Find where the given text appears and provide that cell's center as (x, y) coordinate. 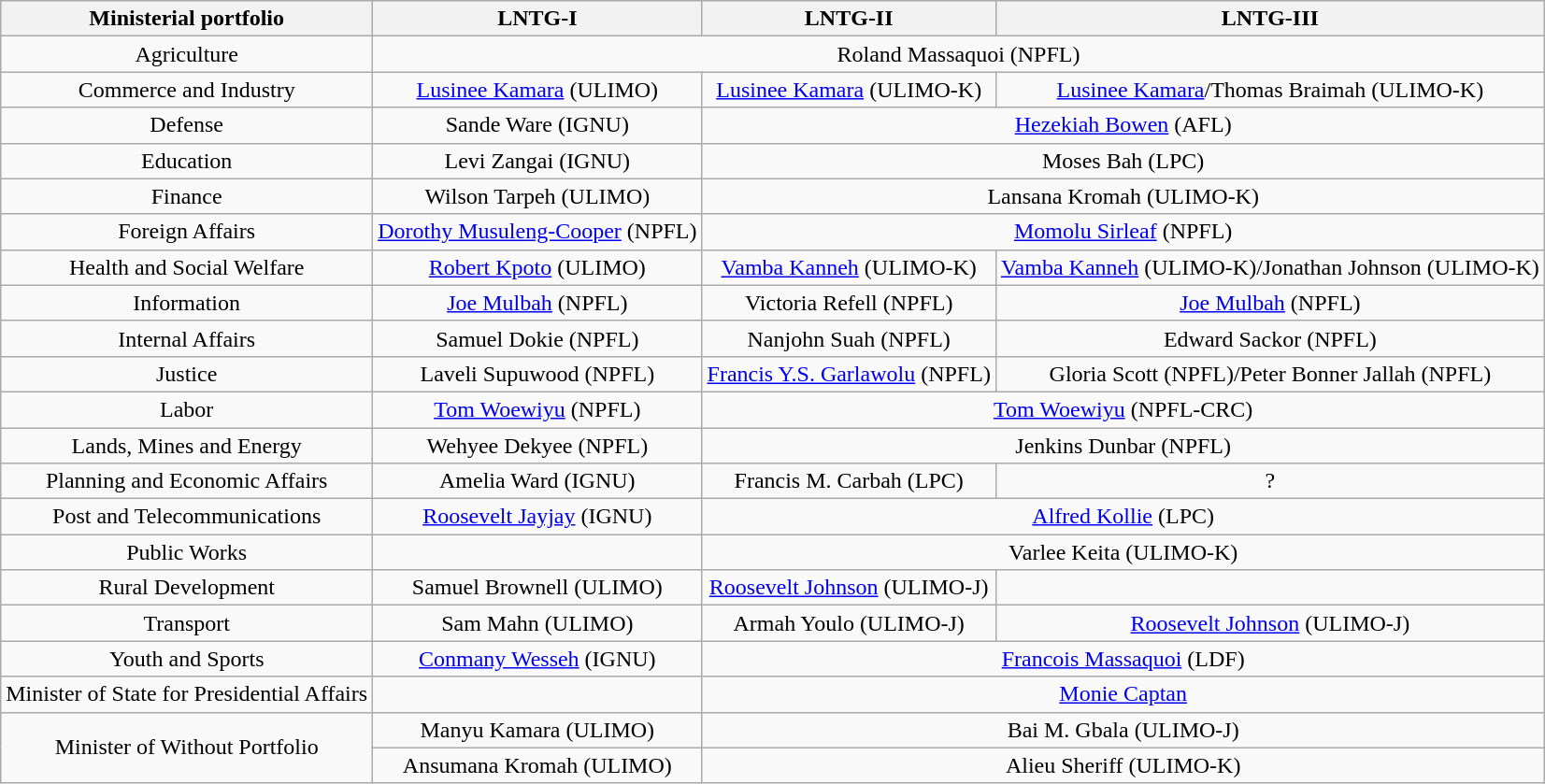
Moses Bah (LPC) (1123, 161)
Francois Massaquoi (LDF) (1123, 659)
Health and Social Welfare (187, 267)
Jenkins Dunbar (NPFL) (1123, 446)
Lusinee Kamara (ULIMO) (537, 90)
Bai M. Gbala (ULIMO-J) (1123, 730)
Planning and Economic Affairs (187, 481)
Momolu Sirleaf (NPFL) (1123, 232)
Agriculture (187, 54)
Laveli Supuwood (NPFL) (537, 374)
LNTG-II (849, 19)
? (1269, 481)
Dorothy Musuleng-Cooper (NPFL) (537, 232)
Alieu Sheriff (ULIMO-K) (1123, 765)
Tom Woewiyu (NPFL-CRC) (1123, 409)
Post and Telecommunications (187, 517)
Wehyee Dekyee (NPFL) (537, 446)
Lands, Mines and Energy (187, 446)
Lusinee Kamara (ULIMO-K) (849, 90)
Victoria Refell (NPFL) (849, 303)
Ministerial portfolio (187, 19)
Francis M. Carbah (LPC) (849, 481)
Tom Woewiyu (NPFL) (537, 409)
Wilson Tarpeh (ULIMO) (537, 196)
Alfred Kollie (LPC) (1123, 517)
Samuel Dokie (NPFL) (537, 338)
Sam Mahn (ULIMO) (537, 623)
LNTG-III (1269, 19)
Armah Youlo (ULIMO-J) (849, 623)
Vamba Kanneh (ULIMO-K) (849, 267)
LNTG-I (537, 19)
Hezekiah Bowen (AFL) (1123, 125)
Minister of State for Presidential Affairs (187, 694)
Levi Zangai (IGNU) (537, 161)
Monie Captan (1123, 694)
Transport (187, 623)
Samuel Brownell (ULIMO) (537, 588)
Labor (187, 409)
Foreign Affairs (187, 232)
Roland Massaquoi (NPFL) (959, 54)
Edward Sackor (NPFL) (1269, 338)
Varlee Keita (ULIMO-K) (1123, 552)
Information (187, 303)
Justice (187, 374)
Conmany Wesseh (IGNU) (537, 659)
Robert Kpoto (ULIMO) (537, 267)
Finance (187, 196)
Gloria Scott (NPFL)/Peter Bonner Jallah (NPFL) (1269, 374)
Public Works (187, 552)
Sande Ware (IGNU) (537, 125)
Defense (187, 125)
Internal Affairs (187, 338)
Minister of Without Portfolio (187, 748)
Commerce and Industry (187, 90)
Ansumana Kromah (ULIMO) (537, 765)
Youth and Sports (187, 659)
Lusinee Kamara/Thomas Braimah (ULIMO-K) (1269, 90)
Roosevelt Jayjay (IGNU) (537, 517)
Vamba Kanneh (ULIMO-K)/Jonathan Johnson (ULIMO-K) (1269, 267)
Rural Development (187, 588)
Amelia Ward (IGNU) (537, 481)
Manyu Kamara (ULIMO) (537, 730)
Lansana Kromah (ULIMO-K) (1123, 196)
Nanjohn Suah (NPFL) (849, 338)
Education (187, 161)
Francis Y.S. Garlawolu (NPFL) (849, 374)
